Provide the [X, Y] coordinate of the cell's center where the given text is located.  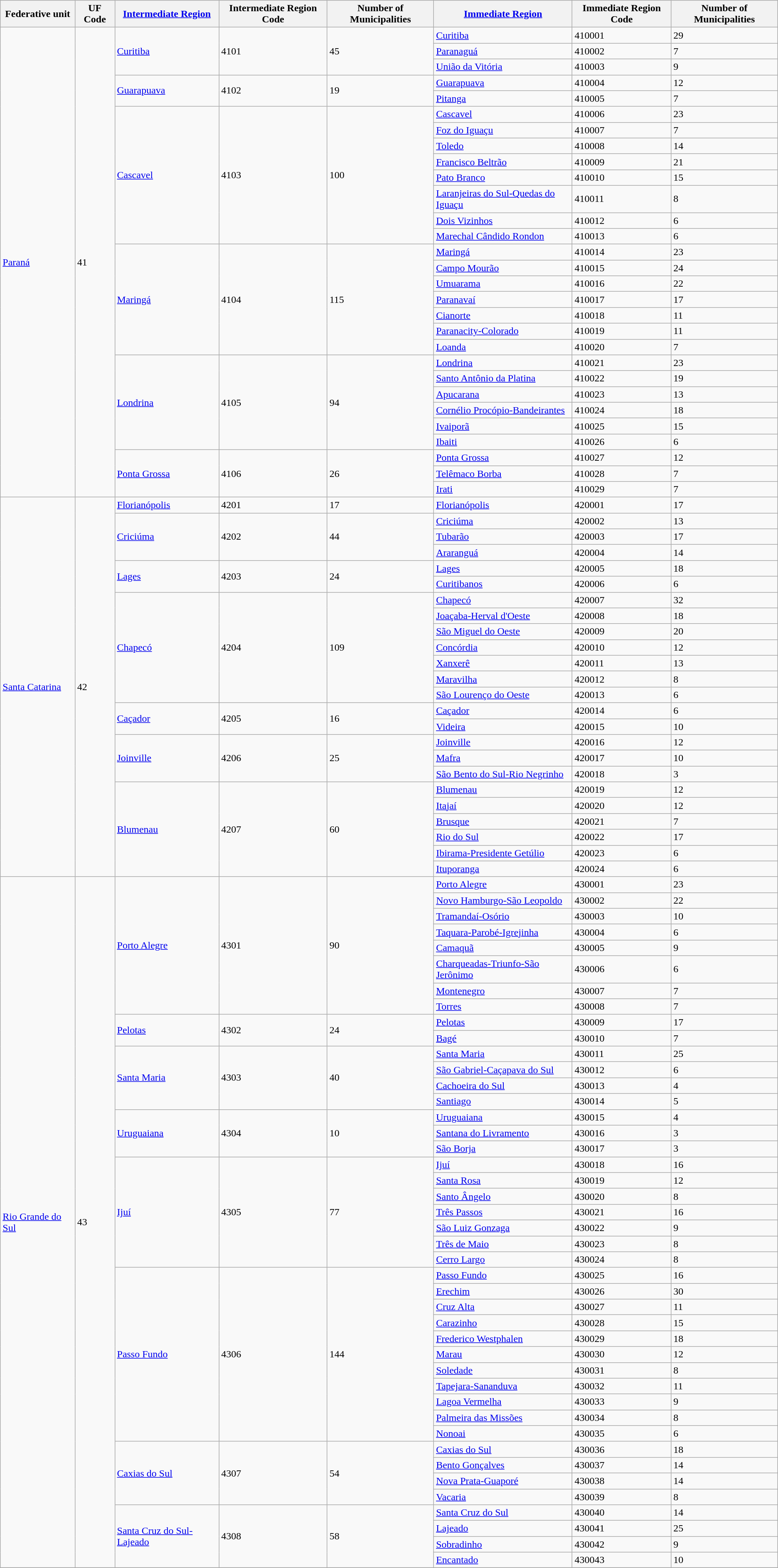
430030 [622, 1354]
Marechal Cândido Rondon [503, 236]
430042 [622, 1544]
430016 [622, 1133]
32 [725, 600]
Loanda [503, 347]
Pitanga [503, 98]
Carazinho [503, 1323]
420015 [622, 727]
4305 [273, 1212]
430011 [622, 1054]
Santa Catarina [38, 687]
430026 [622, 1291]
430035 [622, 1433]
Palmeira das Missões [503, 1418]
410012 [622, 221]
410006 [622, 114]
430034 [622, 1418]
54 [380, 1473]
410029 [622, 489]
Rio do Sul [503, 837]
430008 [622, 1007]
Ibirama-Presidente Getúlio [503, 853]
Santana do Livramento [503, 1133]
45 [380, 51]
410027 [622, 457]
420003 [622, 537]
São Lourenço do Oeste [503, 695]
420014 [622, 710]
430004 [622, 932]
4306 [273, 1354]
410008 [622, 146]
Tubarão [503, 537]
410009 [622, 162]
420009 [622, 632]
Maravilha [503, 679]
430013 [622, 1086]
20 [725, 632]
4203 [273, 576]
Laranjeiras do Sul-Quedas do Iguaçu [503, 199]
420002 [622, 521]
430002 [622, 900]
58 [380, 1536]
Brusque [503, 821]
420008 [622, 616]
410011 [622, 199]
Apucarana [503, 394]
Santa Rosa [503, 1180]
430022 [622, 1228]
Torres [503, 1007]
Bagé [503, 1038]
43 [95, 1222]
430018 [622, 1165]
420024 [622, 869]
Foz do Iguaçu [503, 130]
Nova Prata-Guaporé [503, 1481]
Montenegro [503, 991]
Intermediate Region Code [273, 14]
430005 [622, 948]
26 [380, 473]
430009 [622, 1022]
410001 [622, 35]
430010 [622, 1038]
4302 [273, 1030]
420021 [622, 821]
Curitibanos [503, 584]
30 [725, 1291]
4205 [273, 718]
100 [380, 175]
410019 [622, 331]
4102 [273, 91]
4202 [273, 537]
420016 [622, 742]
60 [380, 829]
Concórdia [503, 647]
410020 [622, 347]
4104 [273, 300]
420006 [622, 584]
Santa Cruz do Sul [503, 1513]
77 [380, 1212]
420007 [622, 600]
90 [380, 946]
430014 [622, 1101]
410028 [622, 473]
420023 [622, 853]
Campo Mourão [503, 268]
430033 [622, 1402]
410013 [622, 236]
Xanxerê [503, 663]
94 [380, 402]
Immediate Region Code [622, 14]
410004 [622, 83]
Pato Branco [503, 177]
Tapejara-Sananduva [503, 1386]
430024 [622, 1260]
Paranaguá [503, 51]
410010 [622, 177]
4204 [273, 647]
420011 [622, 663]
430039 [622, 1497]
Camaquã [503, 948]
Ivaiporã [503, 426]
Santa Cruz do Sul-Lajeado [167, 1536]
Toledo [503, 146]
Francisco Beltrão [503, 162]
4304 [273, 1133]
420004 [622, 553]
410017 [622, 300]
430001 [622, 885]
4307 [273, 1473]
Itajaí [503, 806]
4201 [273, 505]
420012 [622, 679]
430019 [622, 1180]
420010 [622, 647]
29 [725, 35]
430015 [622, 1117]
430028 [622, 1323]
Vacaria [503, 1497]
4105 [273, 402]
430038 [622, 1481]
Paraná [38, 263]
430027 [622, 1307]
5 [725, 1101]
430040 [622, 1513]
430041 [622, 1529]
Sobradinho [503, 1544]
Marau [503, 1354]
Immediate Region [503, 14]
430032 [622, 1386]
41 [95, 263]
4308 [273, 1536]
410021 [622, 363]
Três de Maio [503, 1244]
Três Passos [503, 1212]
Novo Hamburgo-São Leopoldo [503, 900]
Frederico Westphalen [503, 1339]
109 [380, 647]
430036 [622, 1449]
430043 [622, 1560]
4206 [273, 758]
420019 [622, 790]
410007 [622, 130]
Ibaiti [503, 442]
Tramandaí-Osório [503, 916]
410018 [622, 315]
União da Vitória [503, 67]
São Miguel do Oeste [503, 632]
Cornélio Procópio-Bandeirantes [503, 410]
410024 [622, 410]
410003 [622, 67]
Erechim [503, 1291]
Telêmaco Borba [503, 473]
Lagoa Vermelha [503, 1402]
Lajeado [503, 1529]
4103 [273, 175]
Mafra [503, 758]
4106 [273, 473]
21 [725, 162]
410026 [622, 442]
Santo Antônio da Platina [503, 378]
410005 [622, 98]
430025 [622, 1276]
4301 [273, 946]
São Luiz Gonzaga [503, 1228]
42 [95, 687]
430006 [622, 969]
Cianorte [503, 315]
Taquara-Parobé-Igrejinha [503, 932]
430031 [622, 1370]
410015 [622, 268]
Rio Grande do Sul [38, 1222]
Irati [503, 489]
Santiago [503, 1101]
Cruz Alta [503, 1307]
430007 [622, 991]
430021 [622, 1212]
Charqueadas-Triunfo-São Jerônimo [503, 969]
420013 [622, 695]
420001 [622, 505]
410002 [622, 51]
Ituporanga [503, 869]
410016 [622, 284]
410014 [622, 252]
420017 [622, 758]
Cerro Largo [503, 1260]
430003 [622, 916]
Nonoai [503, 1433]
Intermediate Region [167, 14]
Paranacity-Colorado [503, 331]
Joaçaba-Herval d'Oeste [503, 616]
Encantado [503, 1560]
410022 [622, 378]
4101 [273, 51]
Paranavaí [503, 300]
Federative unit [38, 14]
430020 [622, 1196]
Bento Gonçalves [503, 1465]
Cachoeira do Sul [503, 1086]
115 [380, 300]
430017 [622, 1149]
144 [380, 1354]
430037 [622, 1465]
420020 [622, 806]
Dois Vizinhos [503, 221]
Araranguá [503, 553]
São Bento do Sul-Rio Negrinho [503, 774]
430023 [622, 1244]
420018 [622, 774]
44 [380, 537]
410023 [622, 394]
UF Code [95, 14]
Santo Ângelo [503, 1196]
Soledade [503, 1370]
420005 [622, 568]
Umuarama [503, 284]
430029 [622, 1339]
430012 [622, 1070]
Videira [503, 727]
40 [380, 1078]
410025 [622, 426]
4303 [273, 1078]
São Borja [503, 1149]
São Gabriel-Caçapava do Sul [503, 1070]
4207 [273, 829]
420022 [622, 837]
